Output the (x, y) coordinate of the center of the cell containing the given text.  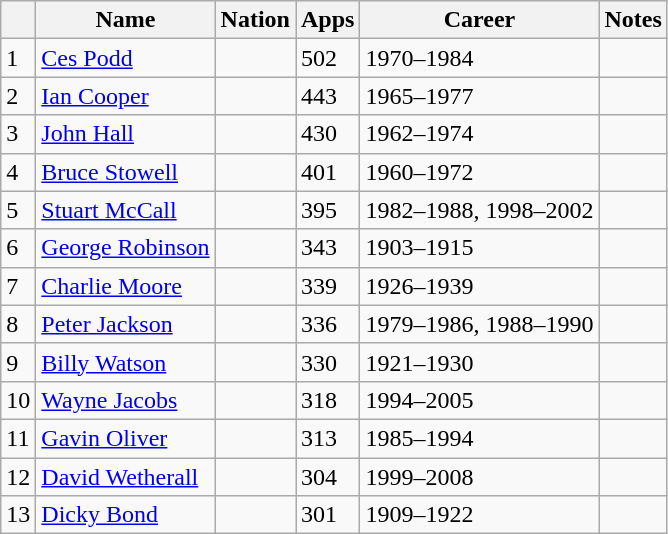
1994–2005 (480, 400)
Billy Watson (126, 362)
6 (18, 248)
443 (328, 96)
1985–1994 (480, 438)
7 (18, 286)
1903–1915 (480, 248)
304 (328, 477)
12 (18, 477)
Gavin Oliver (126, 438)
George Robinson (126, 248)
Peter Jackson (126, 324)
Dicky Bond (126, 515)
10 (18, 400)
Notes (633, 20)
318 (328, 400)
1979–1986, 1988–1990 (480, 324)
David Wetherall (126, 477)
2 (18, 96)
Stuart McCall (126, 210)
9 (18, 362)
5 (18, 210)
Apps (328, 20)
Ces Podd (126, 58)
1970–1984 (480, 58)
1921–1930 (480, 362)
339 (328, 286)
1 (18, 58)
502 (328, 58)
1926–1939 (480, 286)
Charlie Moore (126, 286)
Nation (255, 20)
430 (328, 134)
343 (328, 248)
1999–2008 (480, 477)
4 (18, 172)
1962–1974 (480, 134)
8 (18, 324)
313 (328, 438)
3 (18, 134)
Bruce Stowell (126, 172)
336 (328, 324)
1909–1922 (480, 515)
401 (328, 172)
330 (328, 362)
395 (328, 210)
1960–1972 (480, 172)
301 (328, 515)
Career (480, 20)
11 (18, 438)
Wayne Jacobs (126, 400)
1965–1977 (480, 96)
Name (126, 20)
13 (18, 515)
John Hall (126, 134)
1982–1988, 1998–2002 (480, 210)
Ian Cooper (126, 96)
